Detect which cell encompasses the target text, then output its [x, y] center coordinate. 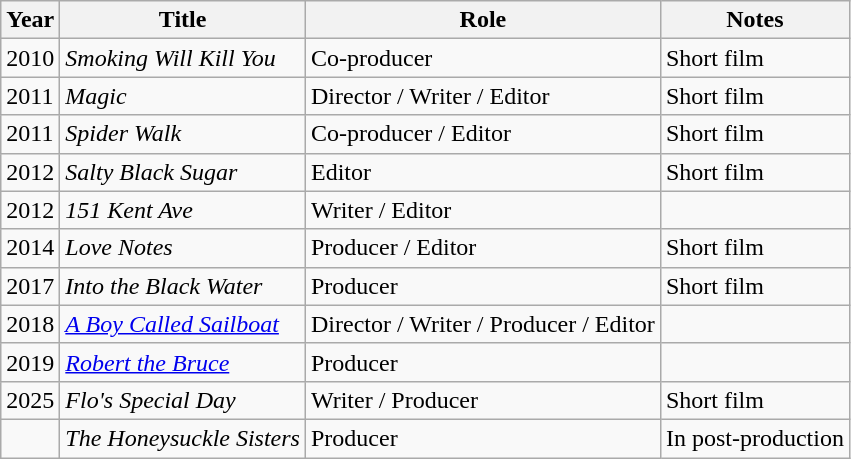
2019 [30, 362]
Magic [183, 96]
2018 [30, 324]
Year [30, 20]
Notes [754, 20]
The Honeysuckle Sisters [183, 438]
Producer / Editor [482, 248]
Into the Black Water [183, 286]
Spider Walk [183, 134]
Salty Black Sugar [183, 172]
Love Notes [183, 248]
Writer / Editor [482, 210]
Co-producer [482, 58]
Director / Writer / Producer / Editor [482, 324]
Title [183, 20]
2014 [30, 248]
Writer / Producer [482, 400]
In post-production [754, 438]
2010 [30, 58]
Role [482, 20]
Director / Writer / Editor [482, 96]
2017 [30, 286]
Editor [482, 172]
151 Kent Ave [183, 210]
Flo's Special Day [183, 400]
Co-producer / Editor [482, 134]
2025 [30, 400]
Robert the Bruce [183, 362]
A Boy Called Sailboat [183, 324]
Smoking Will Kill You [183, 58]
